Extract the (X, Y) coordinate from the center of the cell holding the provided text.  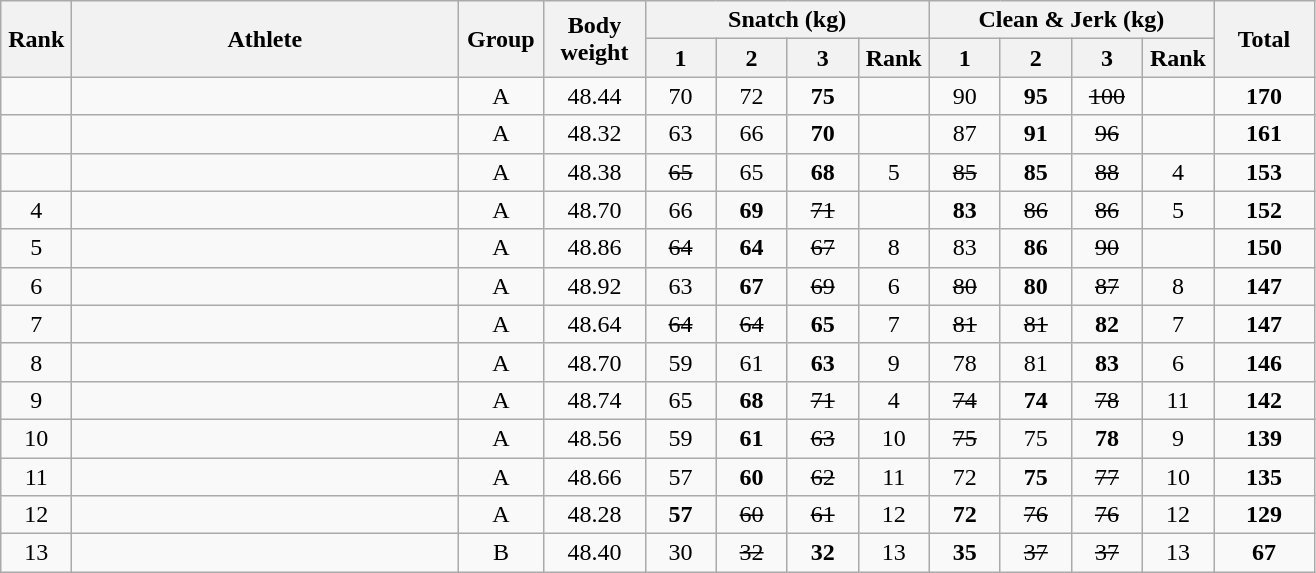
48.32 (594, 134)
35 (964, 553)
48.74 (594, 400)
96 (1106, 134)
150 (1264, 248)
139 (1264, 438)
161 (1264, 134)
129 (1264, 515)
88 (1106, 172)
91 (1036, 134)
95 (1036, 96)
48.66 (594, 477)
146 (1264, 362)
Athlete (265, 39)
Body weight (594, 39)
62 (822, 477)
48.56 (594, 438)
Total (1264, 39)
77 (1106, 477)
48.38 (594, 172)
Clean & Jerk (kg) (1071, 20)
48.92 (594, 286)
48.86 (594, 248)
Group (501, 39)
48.40 (594, 553)
Snatch (kg) (787, 20)
B (501, 553)
82 (1106, 324)
48.64 (594, 324)
135 (1264, 477)
153 (1264, 172)
48.44 (594, 96)
100 (1106, 96)
152 (1264, 210)
170 (1264, 96)
48.28 (594, 515)
30 (680, 553)
142 (1264, 400)
